Extract the (X, Y) coordinate from the center of the cell holding the provided text.  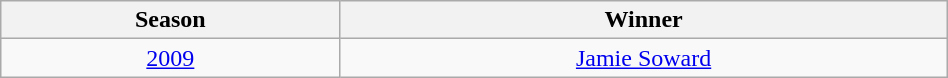
Season (170, 20)
Winner (644, 20)
2009 (170, 58)
Jamie Soward (644, 58)
